Locate the cell with the specified text and output its (X, Y) center coordinate. 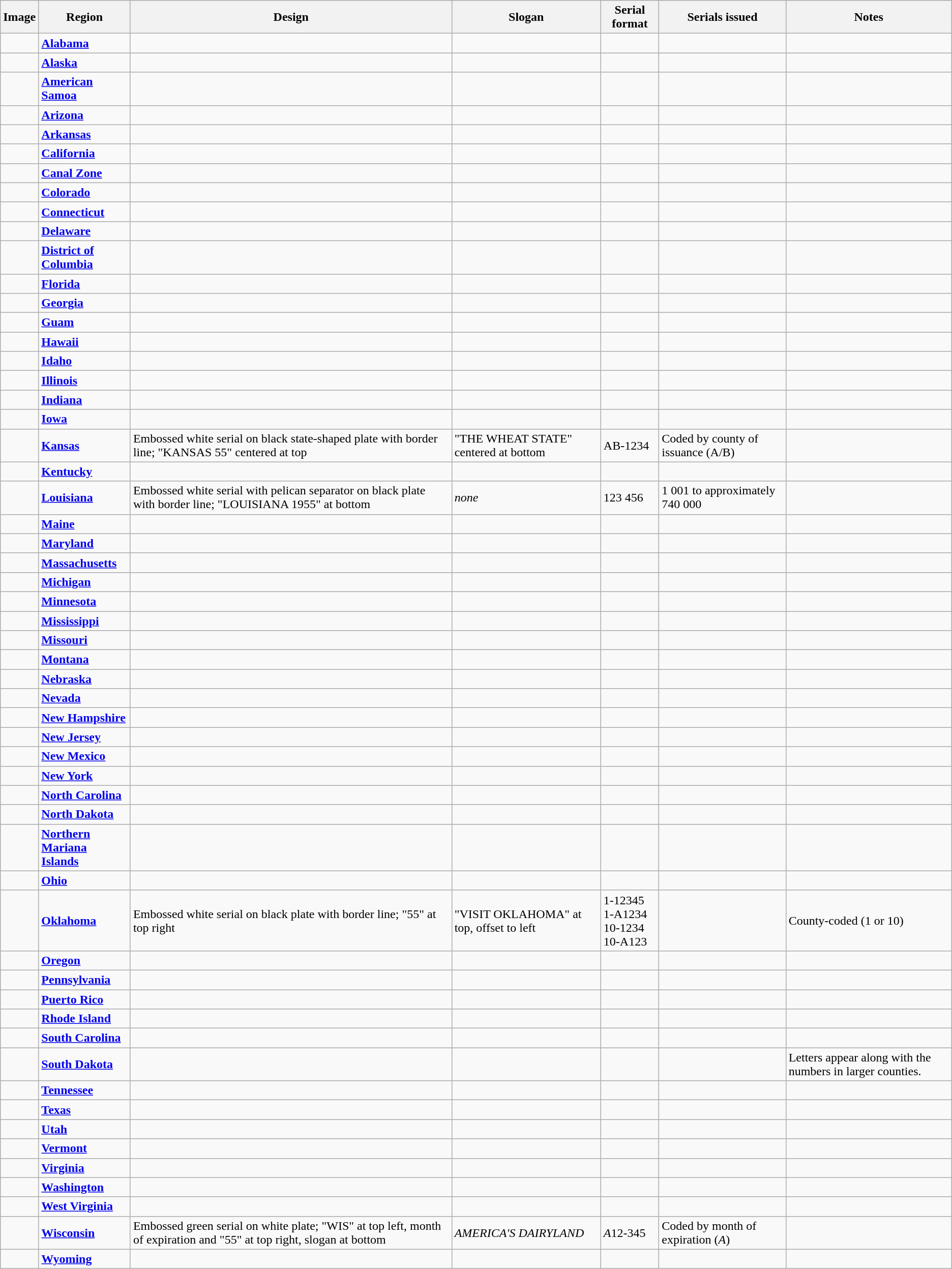
"VISIT OKLAHOMA" at top, offset to left (526, 921)
North Dakota (84, 814)
Missouri (84, 640)
Colorado (84, 192)
New Mexico (84, 756)
Kansas (84, 446)
Tennessee (84, 1090)
Serial format (630, 17)
Nevada (84, 698)
Embossed green serial on white plate; "WIS" at top left, month of expiration and "55" at top right, slogan at bottom (291, 1233)
Guam (84, 322)
Wyoming (84, 1259)
Vermont (84, 1148)
Mississippi (84, 621)
Indiana (84, 400)
Delaware (84, 231)
Arkansas (84, 134)
Oklahoma (84, 921)
Montana (84, 660)
Wisconsin (84, 1233)
Slogan (526, 17)
Alaska (84, 63)
Image (19, 17)
none (526, 497)
Coded by county of issuance (A/B) (722, 446)
Georgia (84, 303)
Kentucky (84, 471)
California (84, 154)
County-coded (1 or 10) (869, 921)
Maryland (84, 543)
American Samoa (84, 88)
Pennsylvania (84, 980)
Washington (84, 1187)
South Carolina (84, 1038)
New Hampshire (84, 718)
Northern Mariana Islands (84, 847)
"THE WHEAT STATE" centered at bottom (526, 446)
Illinois (84, 380)
1-123451-A123410-123410-A123 (630, 921)
West Virginia (84, 1206)
New York (84, 776)
Utah (84, 1129)
District ofColumbia (84, 257)
Arizona (84, 115)
Michigan (84, 582)
Embossed white serial on black plate with border line; "55" at top right (291, 921)
Connecticut (84, 212)
Serials issued (722, 17)
A12-345 (630, 1233)
Nebraska (84, 679)
123 456 (630, 497)
Texas (84, 1110)
Canal Zone (84, 173)
Coded by month of expiration (A) (722, 1233)
Rhode Island (84, 1019)
Embossed white serial with pelican separator on black plate with border line; "LOUISIANA 1955" at bottom (291, 497)
Iowa (84, 419)
AB-1234 (630, 446)
Notes (869, 17)
Puerto Rico (84, 999)
Ohio (84, 880)
1 001 to approximately 740 000 (722, 497)
Louisiana (84, 497)
Hawaii (84, 342)
Design (291, 17)
AMERICA'S DAIRYLAND (526, 1233)
North Carolina (84, 795)
Maine (84, 524)
Letters appear along with the numbers in larger counties. (869, 1064)
Minnesota (84, 601)
Florida (84, 283)
Idaho (84, 361)
Alabama (84, 43)
Region (84, 17)
New Jersey (84, 737)
Oregon (84, 960)
Embossed white serial on black state-shaped plate with border line; "KANSAS 55" centered at top (291, 446)
Virginia (84, 1168)
South Dakota (84, 1064)
Massachusetts (84, 563)
